Determine the (X, Y) coordinate at the center of the cell enclosing the given text.  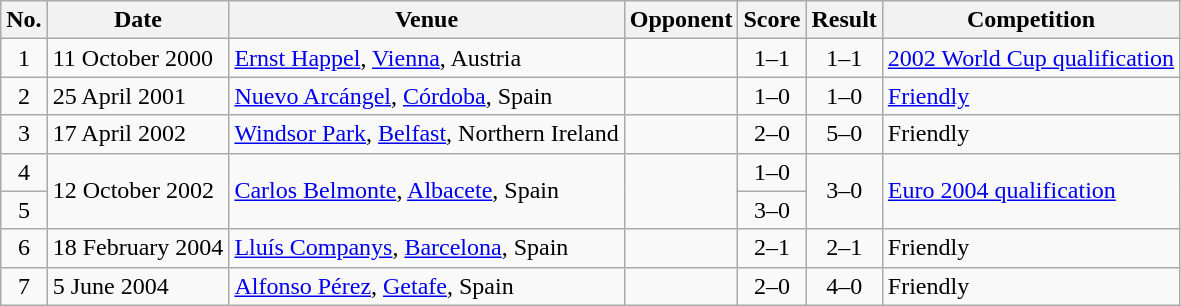
Result (844, 20)
Competition (1030, 20)
5–0 (844, 134)
Venue (426, 20)
2 (24, 96)
Alfonso Pérez, Getafe, Spain (426, 286)
18 February 2004 (138, 248)
17 April 2002 (138, 134)
Ernst Happel, Vienna, Austria (426, 58)
4 (24, 172)
5 (24, 210)
Lluís Companys, Barcelona, Spain (426, 248)
3 (24, 134)
5 June 2004 (138, 286)
Date (138, 20)
Euro 2004 qualification (1030, 191)
Carlos Belmonte, Albacete, Spain (426, 191)
Opponent (681, 20)
12 October 2002 (138, 191)
7 (24, 286)
2002 World Cup qualification (1030, 58)
Nuevo Arcángel, Córdoba, Spain (426, 96)
Score (772, 20)
4–0 (844, 286)
Windsor Park, Belfast, Northern Ireland (426, 134)
25 April 2001 (138, 96)
6 (24, 248)
11 October 2000 (138, 58)
1 (24, 58)
No. (24, 20)
